For the text-containing cell, return its midpoint in [X, Y] coordinate format. 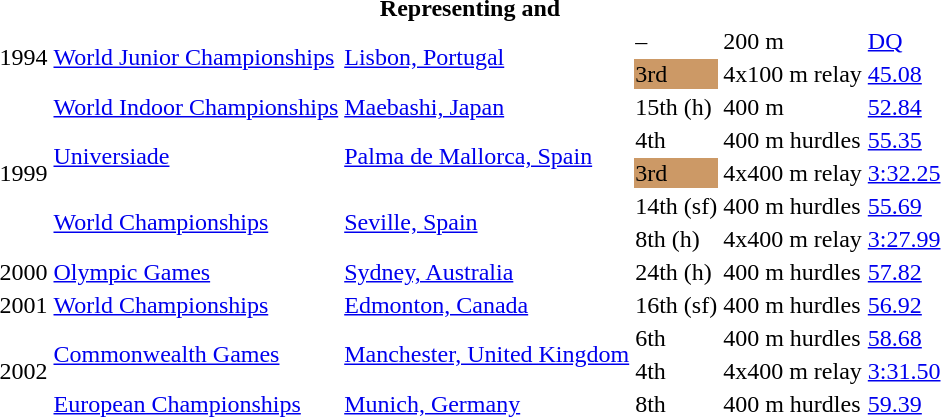
24th (h) [676, 272]
14th (sf) [676, 206]
Maebashi, Japan [487, 107]
Olympic Games [196, 272]
Commonwealth Games [196, 354]
400 m [793, 107]
Universiade [196, 156]
Lisbon, Portugal [487, 58]
Seville, Spain [487, 222]
200 m [793, 41]
World Junior Championships [196, 58]
Manchester, United Kingdom [487, 354]
Edmonton, Canada [487, 305]
– [676, 41]
World Indoor Championships [196, 107]
Palma de Mallorca, Spain [487, 156]
16th (sf) [676, 305]
Sydney, Australia [487, 272]
8th (h) [676, 239]
6th [676, 338]
4x100 m relay [793, 74]
15th (h) [676, 107]
